Provide the (x, y) coordinate of the cell's center where the given text is located.  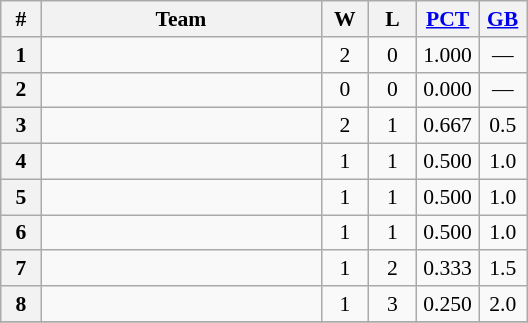
W (345, 19)
6 (21, 233)
7 (21, 269)
4 (21, 162)
0.333 (448, 269)
# (21, 19)
1.000 (448, 55)
0.250 (448, 304)
PCT (448, 19)
GB (503, 19)
1.5 (503, 269)
0.667 (448, 126)
L (393, 19)
0.5 (503, 126)
2.0 (503, 304)
8 (21, 304)
0.000 (448, 90)
Team (181, 19)
5 (21, 197)
